Pinpoint the cell where the given text exists, returning its [X, Y] midpoint coordinate. 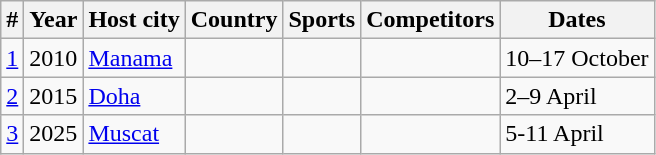
2015 [54, 96]
Host city [134, 20]
2 [12, 96]
3 [12, 134]
Doha [134, 96]
Muscat [134, 134]
10–17 October [577, 58]
5-11 April [577, 134]
Sports [322, 20]
1 [12, 58]
Country [234, 20]
Dates [577, 20]
2–9 April [577, 96]
Competitors [430, 20]
2010 [54, 58]
# [12, 20]
Manama [134, 58]
Year [54, 20]
2025 [54, 134]
